Return the (X, Y) coordinate for the center point of the cell that contains the specified text.  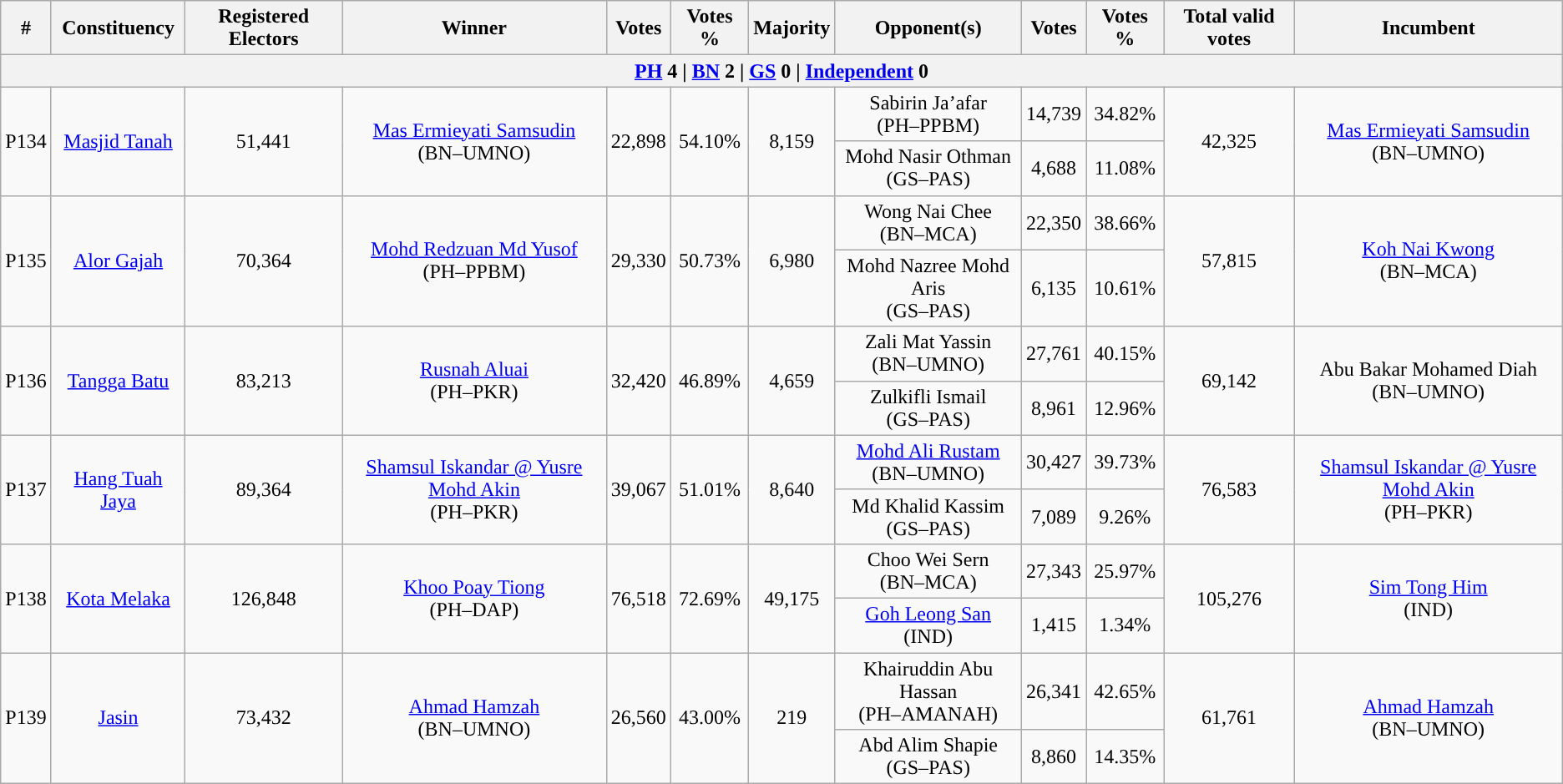
12.96% (1125, 407)
49,175 (792, 598)
89,364 (264, 489)
51.01% (710, 489)
126,848 (264, 598)
Khairuddin Abu Hassan(PH–AMANAH) (928, 691)
4,659 (792, 381)
22,350 (1054, 222)
Khoo Poay Tiong(PH–DAP) (474, 598)
Zulkifli Ismail(GS–PAS) (928, 407)
34.82% (1125, 114)
Hang Tuah Jaya (119, 489)
43.00% (710, 718)
Mohd Nasir Othman(GS–PAS) (928, 169)
39.73% (1125, 463)
27,761 (1054, 354)
30,427 (1054, 463)
14,739 (1054, 114)
Abd Alim Shapie(GS–PAS) (928, 756)
1.34% (1125, 625)
29,330 (638, 260)
P138 (26, 598)
PH 4 | BN 2 | GS 0 | Independent 0 (781, 71)
8,961 (1054, 407)
Mohd Redzuan Md Yusof(PH–PPBM) (474, 260)
105,276 (1229, 598)
Alor Gajah (119, 260)
8,860 (1054, 756)
Rusnah Aluai(PH–PKR) (474, 381)
14.35% (1125, 756)
P136 (26, 381)
8,640 (792, 489)
Majority (792, 28)
38.66% (1125, 222)
Mohd Nazree Mohd Aris(GS–PAS) (928, 288)
50.73% (710, 260)
26,560 (638, 718)
Mohd Ali Rustam (BN–UMNO) (928, 463)
40.15% (1125, 354)
1,415 (1054, 625)
Registered Electors (264, 28)
P135 (26, 260)
6,980 (792, 260)
4,688 (1054, 169)
25.97% (1125, 571)
61,761 (1229, 718)
76,583 (1229, 489)
9.26% (1125, 516)
Sim Tong Him(IND) (1428, 598)
8,159 (792, 141)
70,364 (264, 260)
39,067 (638, 489)
Incumbent (1428, 28)
22,898 (638, 141)
42,325 (1229, 141)
Constituency (119, 28)
Koh Nai Kwong(BN–MCA) (1428, 260)
Goh Leong San(IND) (928, 625)
P139 (26, 718)
54.10% (710, 141)
76,518 (638, 598)
57,815 (1229, 260)
Md Khalid Kassim(GS–PAS) (928, 516)
Jasin (119, 718)
51,441 (264, 141)
73,432 (264, 718)
Abu Bakar Mohamed Diah(BN–UMNO) (1428, 381)
10.61% (1125, 288)
6,135 (1054, 288)
32,420 (638, 381)
Tangga Batu (119, 381)
Winner (474, 28)
7,089 (1054, 516)
26,341 (1054, 691)
72.69% (710, 598)
11.08% (1125, 169)
46.89% (710, 381)
Total valid votes (1229, 28)
Kota Melaka (119, 598)
69,142 (1229, 381)
Choo Wei Sern(BN–MCA) (928, 571)
27,343 (1054, 571)
42.65% (1125, 691)
Zali Mat Yassin(BN–UMNO) (928, 354)
Masjid Tanah (119, 141)
219 (792, 718)
P134 (26, 141)
83,213 (264, 381)
Wong Nai Chee(BN–MCA) (928, 222)
Sabirin Ja’afar(PH–PPBM) (928, 114)
# (26, 28)
Opponent(s) (928, 28)
P137 (26, 489)
